Return [x, y] of the center of cell containing provided text 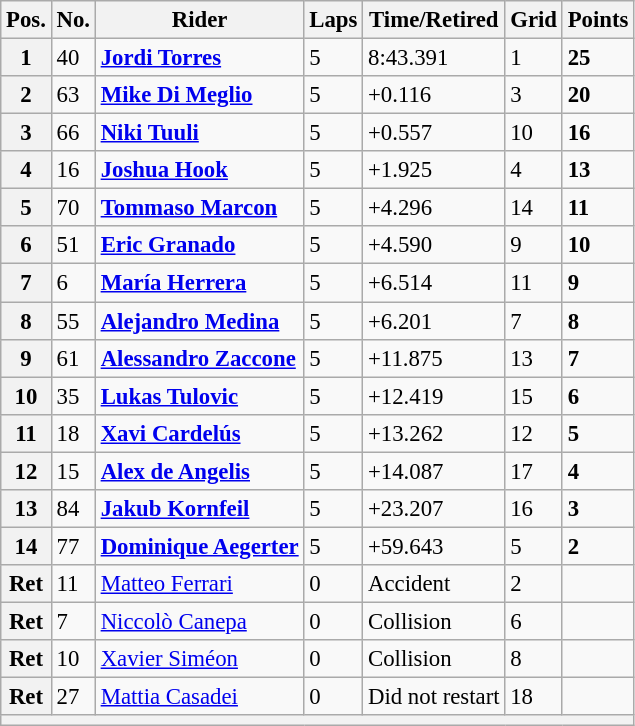
Accident [434, 584]
Jordi Torres [200, 58]
+0.116 [434, 95]
Mattia Casadei [200, 697]
Alejandro Medina [200, 321]
Lukas Tulovic [200, 396]
Xavi Cardelús [200, 433]
27 [73, 697]
Niki Tuuli [200, 133]
Mike Di Meglio [200, 95]
+1.925 [434, 170]
20 [598, 95]
Rider [200, 20]
Jakub Kornfeil [200, 509]
63 [73, 95]
8:43.391 [434, 58]
+23.207 [434, 509]
Grid [534, 20]
Matteo Ferrari [200, 584]
+14.087 [434, 471]
Eric Granado [200, 245]
Tommaso Marcon [200, 208]
25 [598, 58]
Did not restart [434, 697]
+12.419 [434, 396]
84 [73, 509]
35 [73, 396]
Alessandro Zaccone [200, 358]
61 [73, 358]
51 [73, 245]
Joshua Hook [200, 170]
+0.557 [434, 133]
Points [598, 20]
+59.643 [434, 546]
55 [73, 321]
Alex de Angelis [200, 471]
No. [73, 20]
Time/Retired [434, 20]
Pos. [26, 20]
+4.590 [434, 245]
Xavier Siméon [200, 659]
66 [73, 133]
Dominique Aegerter [200, 546]
+6.201 [434, 321]
+11.875 [434, 358]
María Herrera [200, 283]
17 [534, 471]
+13.262 [434, 433]
+4.296 [434, 208]
70 [73, 208]
77 [73, 546]
+6.514 [434, 283]
40 [73, 58]
Laps [334, 20]
Niccolò Canepa [200, 621]
